Search for the cell housing the specified text and yield its (X, Y) center coordinate. 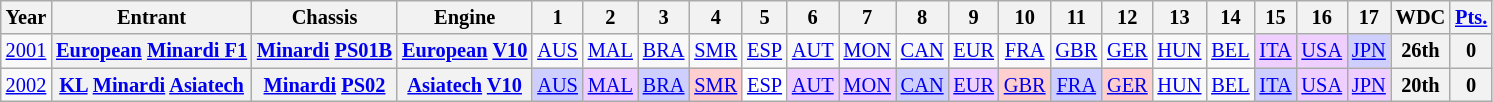
2 (610, 17)
Chassis (324, 17)
Entrant (152, 17)
5 (764, 17)
1 (557, 17)
WDC (1421, 17)
6 (813, 17)
Asiatech V10 (464, 85)
11 (1076, 17)
2001 (26, 51)
14 (1230, 17)
26th (1421, 51)
KL Minardi Asiatech (152, 85)
Year (26, 17)
Minardi PS02 (324, 85)
Minardi PS01B (324, 51)
2002 (26, 85)
Engine (464, 17)
12 (1127, 17)
13 (1180, 17)
15 (1276, 17)
European Minardi F1 (152, 51)
20th (1421, 85)
3 (664, 17)
Pts. (1471, 17)
17 (1369, 17)
16 (1322, 17)
10 (1025, 17)
European V10 (464, 51)
8 (922, 17)
4 (716, 17)
7 (866, 17)
9 (973, 17)
